Capture the cell that displays the provided text and extract its (x, y) central coordinate. 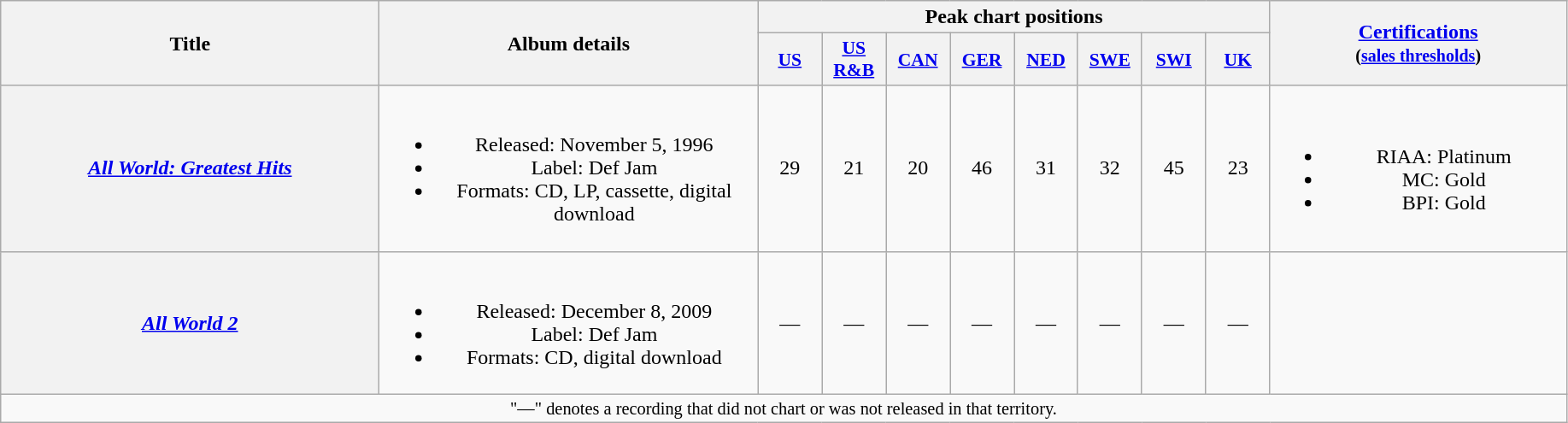
UK (1237, 60)
20 (918, 168)
46 (983, 168)
Certifications(sales thresholds) (1418, 43)
Album details (569, 43)
Peak chart positions (1013, 17)
USR&B (854, 60)
RIAA: PlatinumMC: GoldBPI: Gold (1418, 168)
GER (983, 60)
"—" denotes a recording that did not chart or was not released in that territory. (784, 408)
23 (1237, 168)
All World 2 (190, 323)
Released: November 5, 1996Label: Def JamFormats: CD, LP, cassette, digital download (569, 168)
CAN (918, 60)
All World: Greatest Hits (190, 168)
NED (1046, 60)
21 (854, 168)
29 (790, 168)
Released: December 8, 2009Label: Def JamFormats: CD, digital download (569, 323)
32 (1109, 168)
US (790, 60)
Title (190, 43)
SWI (1174, 60)
45 (1174, 168)
31 (1046, 168)
SWE (1109, 60)
